For the text-containing cell, return its midpoint in [x, y] coordinate format. 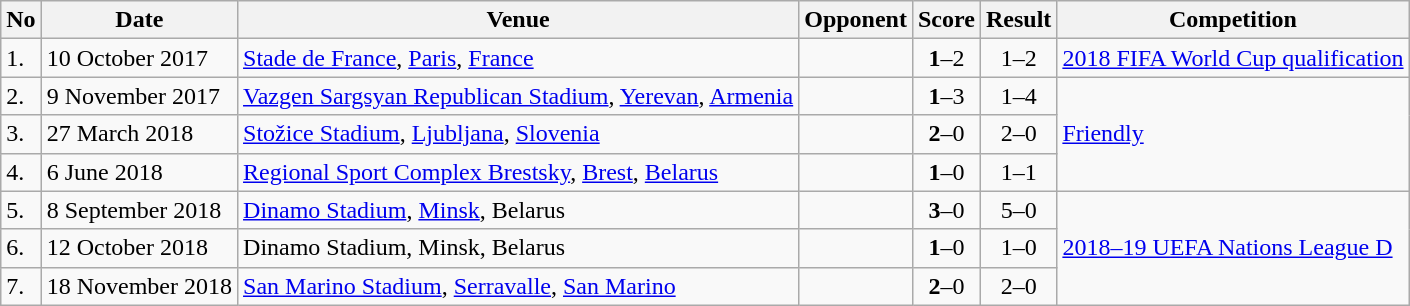
No [21, 20]
3–0 [946, 210]
Competition [1233, 20]
Score [946, 20]
1–3 [946, 96]
1–1 [1018, 172]
Opponent [856, 20]
12 October 2018 [139, 248]
Stade de France, Paris, France [518, 58]
4. [21, 172]
Stožice Stadium, Ljubljana, Slovenia [518, 134]
Date [139, 20]
San Marino Stadium, Serravalle, San Marino [518, 286]
1. [21, 58]
Venue [518, 20]
18 November 2018 [139, 286]
6 June 2018 [139, 172]
5. [21, 210]
10 October 2017 [139, 58]
6. [21, 248]
8 September 2018 [139, 210]
1–4 [1018, 96]
Friendly [1233, 134]
7. [21, 286]
3. [21, 134]
27 March 2018 [139, 134]
2. [21, 96]
9 November 2017 [139, 96]
Result [1018, 20]
2018 FIFA World Cup qualification [1233, 58]
Regional Sport Complex Brestsky, Brest, Belarus [518, 172]
2018–19 UEFA Nations League D [1233, 248]
5–0 [1018, 210]
Vazgen Sargsyan Republican Stadium, Yerevan, Armenia [518, 96]
